Pinpoint the cell where the given text exists, returning its [x, y] midpoint coordinate. 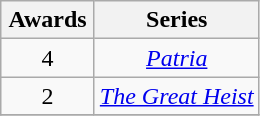
Patria [176, 58]
Series [176, 20]
2 [48, 96]
4 [48, 58]
Awards [48, 20]
The Great Heist [176, 96]
